From the cell containing the given text, extract its center point as [X, Y] coordinate. 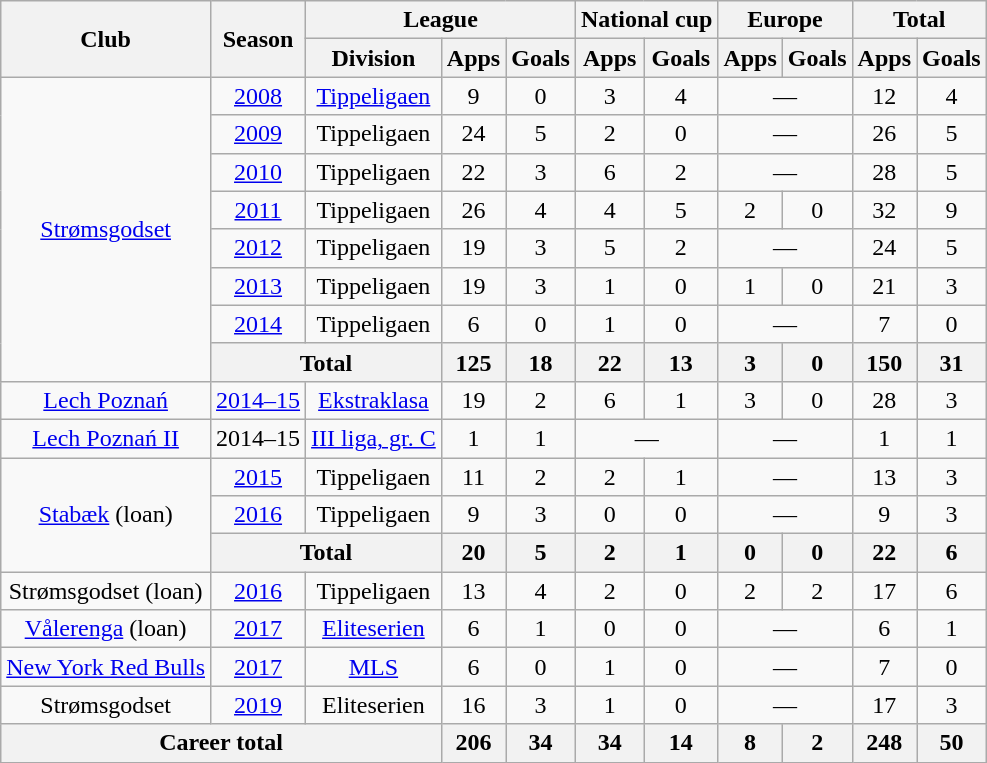
Stabæk (loan) [106, 515]
18 [541, 362]
2008 [258, 96]
Club [106, 39]
2015 [258, 477]
Division [374, 58]
Lech Poznań [106, 400]
2009 [258, 134]
16 [473, 705]
National cup [646, 20]
11 [473, 477]
Lech Poznań II [106, 438]
Vålerenga (loan) [106, 629]
Europe [785, 20]
8 [750, 743]
2019 [258, 705]
125 [473, 362]
League [441, 20]
III liga, gr. C [374, 438]
2012 [258, 248]
2014 [258, 324]
50 [951, 743]
2011 [258, 210]
New York Red Bulls [106, 667]
248 [884, 743]
2013 [258, 286]
21 [884, 286]
2010 [258, 172]
MLS [374, 667]
Strømsgodset (loan) [106, 591]
150 [884, 362]
206 [473, 743]
Season [258, 39]
20 [473, 553]
Career total [222, 743]
31 [951, 362]
14 [681, 743]
32 [884, 210]
Ekstraklasa [374, 400]
12 [884, 96]
